For the text-containing cell, return its midpoint in [X, Y] coordinate format. 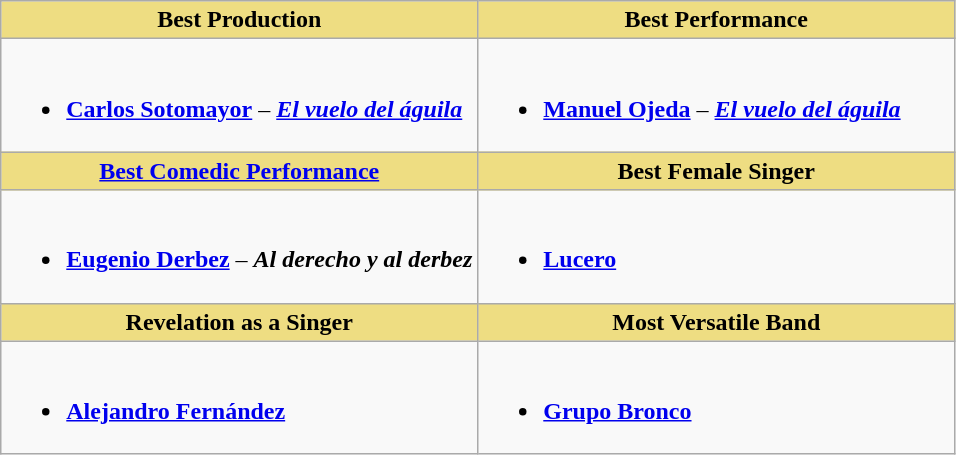
Carlos Sotomayor – El vuelo del águila [240, 96]
Lucero [716, 246]
Grupo Bronco [716, 398]
Manuel Ojeda – El vuelo del águila [716, 96]
Eugenio Derbez – Al derecho y al derbez [240, 246]
Most Versatile Band [716, 322]
Best Female Singer [716, 171]
Alejandro Fernández [240, 398]
Best Performance [716, 20]
Revelation as a Singer [240, 322]
Best Production [240, 20]
Best Comedic Performance [240, 171]
